Scan for the cell matching the given text and deliver its [x, y] coordinate at center. 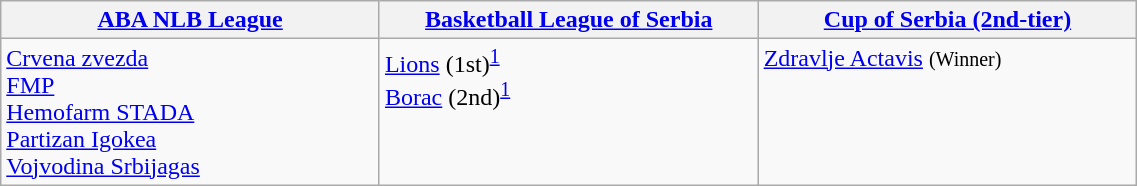
Crvena zvezdaFMPHemofarm STADAPartizan IgokeaVojvodina Srbijagas [190, 112]
Zdravlje Actavis (Winner) [948, 112]
Basketball League of Serbia [568, 20]
Lions (1st)1Borac (2nd)1 [568, 112]
Cup of Serbia (2nd-tier) [948, 20]
ABA NLB League [190, 20]
